Pinpoint the cell where the given text exists, returning its (x, y) midpoint coordinate. 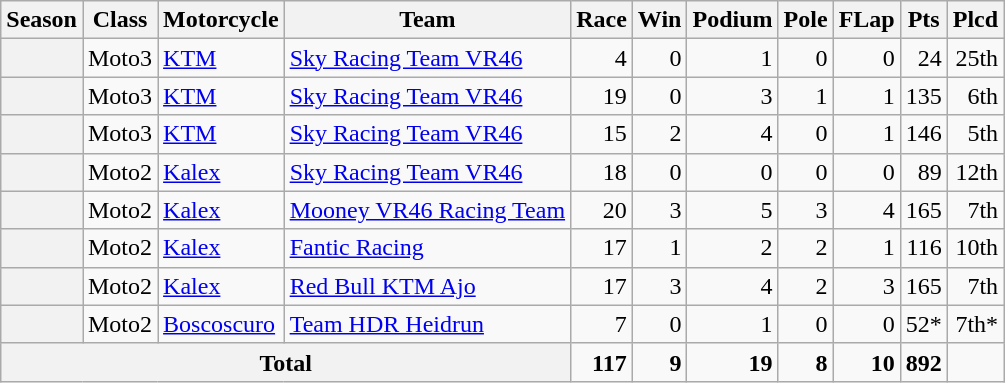
25th (975, 58)
7th* (975, 324)
Mooney VR46 Racing Team (427, 210)
Race (602, 20)
Win (660, 20)
5 (732, 210)
Red Bull KTM Ajo (427, 286)
52* (924, 324)
20 (602, 210)
Boscoscuro (222, 324)
Podium (732, 20)
Team HDR Heidrun (427, 324)
8 (806, 362)
12th (975, 172)
Class (120, 20)
FLap (866, 20)
24 (924, 58)
146 (924, 134)
10 (866, 362)
Motorcycle (222, 20)
10th (975, 248)
18 (602, 172)
116 (924, 248)
Pole (806, 20)
892 (924, 362)
Fantic Racing (427, 248)
Plcd (975, 20)
89 (924, 172)
7 (602, 324)
6th (975, 96)
9 (660, 362)
Pts (924, 20)
135 (924, 96)
5th (975, 134)
Team (427, 20)
117 (602, 362)
Total (286, 362)
Season (42, 20)
15 (602, 134)
